Return (x, y) of the center of cell containing provided text 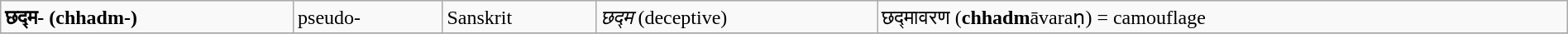
Sanskrit (519, 17)
छद्मावरण (chhadmāvaraṇ) = camouflage (1222, 17)
छद्म (deceptive) (737, 17)
pseudo- (368, 17)
छद्म- (chhadm-) (147, 17)
